Scan for the cell matching the given text and deliver its (X, Y) coordinate at center. 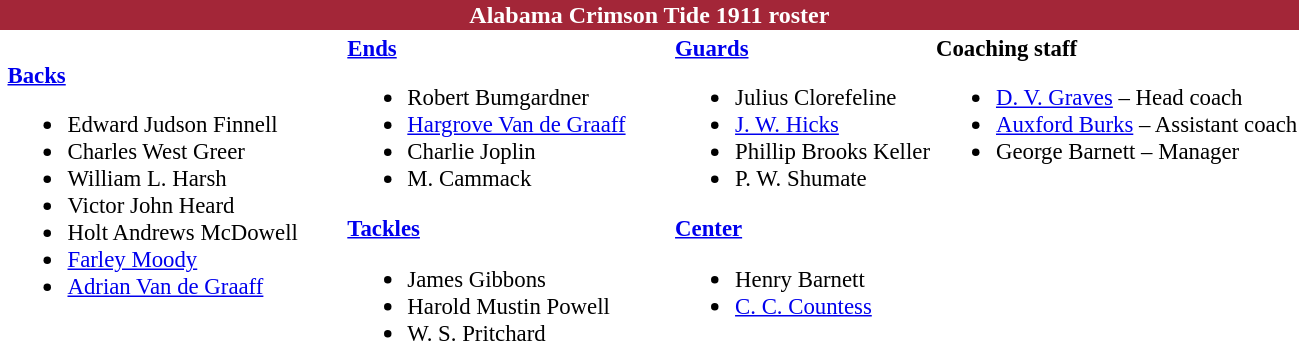
Alabama Crimson Tide 1911 roster (650, 15)
